Capture the cell that displays the provided text and extract its [X, Y] central coordinate. 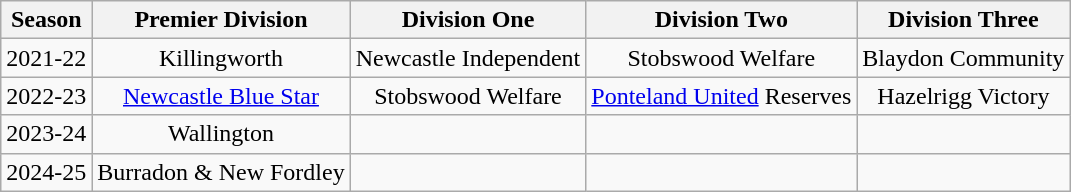
Newcastle Blue Star [221, 96]
Hazelrigg Victory [964, 96]
Division Three [964, 20]
Season [46, 20]
Killingworth [221, 58]
Newcastle Independent [468, 58]
Premier Division [221, 20]
Division Two [722, 20]
Wallington [221, 134]
2022-23 [46, 96]
Ponteland United Reserves [722, 96]
Burradon & New Fordley [221, 172]
Blaydon Community [964, 58]
2023-24 [46, 134]
2024-25 [46, 172]
Division One [468, 20]
2021-22 [46, 58]
